Determine the [X, Y] coordinate at the center of the cell enclosing the given text.  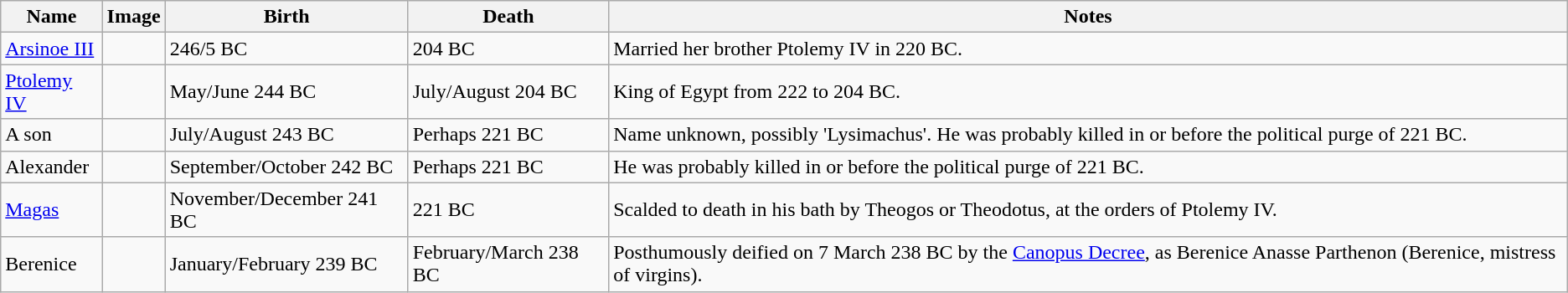
Name unknown, possibly 'Lysimachus'. He was probably killed in or before the political purge of 221 BC. [1089, 135]
Alexander [52, 167]
Image [134, 17]
September/October 242 BC [286, 167]
A son [52, 135]
February/March 238 BC [508, 265]
Birth [286, 17]
204 BC [508, 49]
July/August 204 BC [508, 92]
He was probably killed in or before the political purge of 221 BC. [1089, 167]
Death [508, 17]
Ptolemy IV [52, 92]
King of Egypt from 222 to 204 BC. [1089, 92]
Posthumously deified on 7 March 238 BC by the Canopus Decree, as Berenice Anasse Parthenon (Berenice, mistress of virgins). [1089, 265]
Scalded to death in his bath by Theogos or Theodotus, at the orders of Ptolemy IV. [1089, 209]
Notes [1089, 17]
Married her brother Ptolemy IV in 220 BC. [1089, 49]
January/February 239 BC [286, 265]
246/5 BC [286, 49]
Berenice [52, 265]
May/June 244 BC [286, 92]
Magas [52, 209]
221 BC [508, 209]
November/December 241 BC [286, 209]
Arsinoe III [52, 49]
July/August 243 BC [286, 135]
Name [52, 17]
